Pinpoint the cell where the given text exists, returning its (x, y) midpoint coordinate. 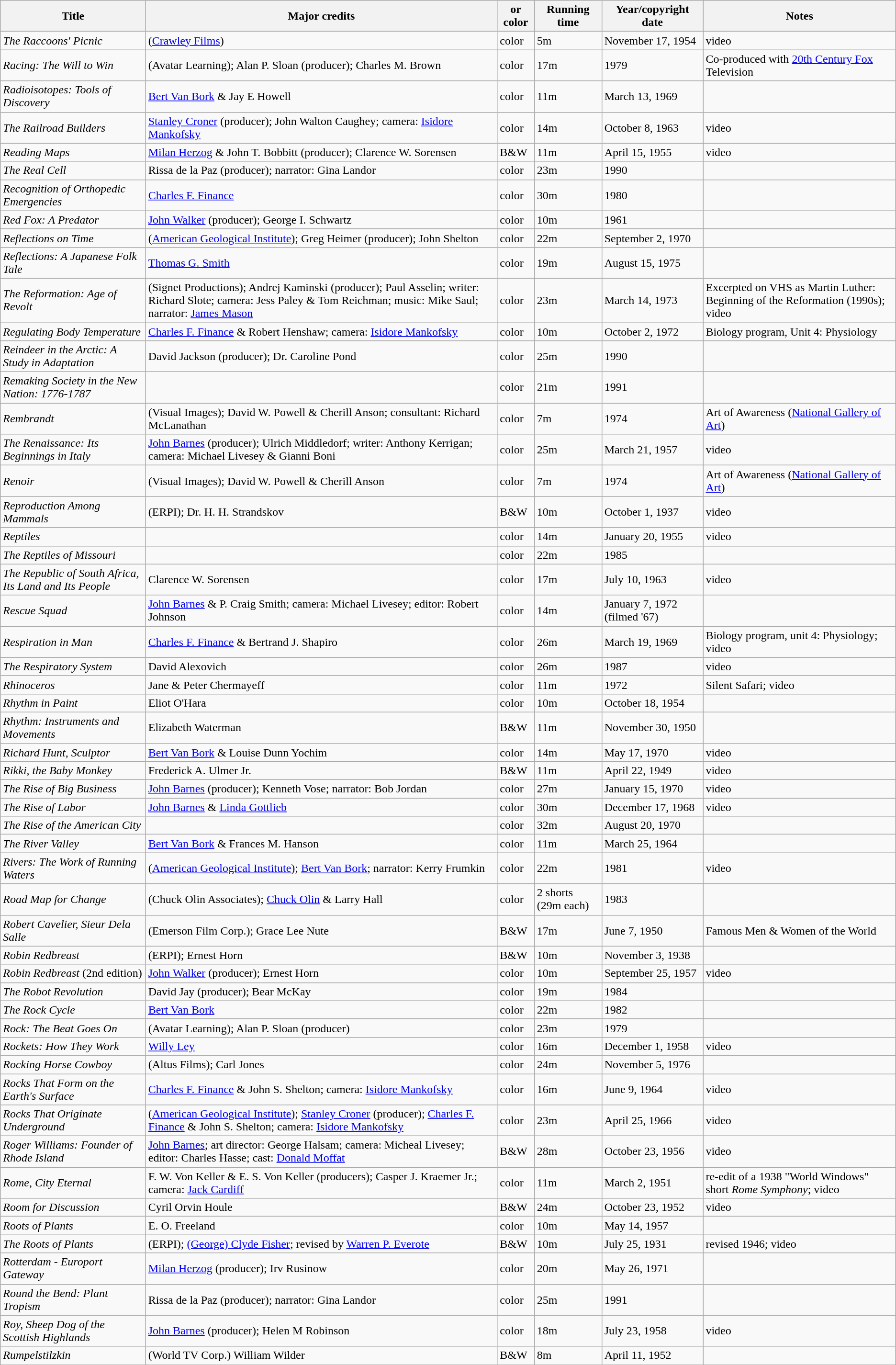
Roy, Sheep Dog of the Scottish Highlands (73, 1331)
Rock: The Beat Goes On (73, 1028)
Biology program, unit 4: Physiology; video (799, 642)
November 3, 1938 (652, 955)
December 17, 1968 (652, 807)
Respiration in Man (73, 642)
Famous Men & Women of the World (799, 931)
The Reptiles of Missouri (73, 555)
21m (568, 388)
Rocks That Form on the Earth's Surface (73, 1089)
The Railroad Builders (73, 127)
The Raccoons' Picnic (73, 41)
re-edit of a 1938 "World Windows" short Rome Symphony; video (799, 1183)
September 25, 1957 (652, 973)
July 10, 1963 (652, 579)
John Walker (producer); George I. Schwartz (322, 220)
(Altus Films); Carl Jones (322, 1064)
1980 (652, 195)
E. O. Freeland (322, 1226)
1982 (652, 1010)
May 26, 1971 (652, 1269)
Reproduction Among Mammals (73, 512)
Title (73, 16)
Rumpelstilzkin (73, 1355)
January 15, 1970 (652, 789)
The Reformation: Age of Revolt (73, 300)
July 25, 1931 (652, 1244)
December 1, 1958 (652, 1046)
October 1, 1937 (652, 512)
Co-produced with 20th Century Fox Television (799, 65)
Rockets: How They Work (73, 1046)
Renoir (73, 481)
(ERPI); Ernest Horn (322, 955)
Rocks That Originate Underground (73, 1120)
Frederick A. Ulmer Jr. (322, 771)
David Alexovich (322, 666)
2 shorts (29m each) (568, 899)
Charles F. Finance & Bertrand J. Shapiro (322, 642)
revised 1946; video (799, 1244)
Charles F. Finance (322, 195)
Roots of Plants (73, 1226)
Robin Redbreast (2nd edition) (73, 973)
Bert Van Bork (322, 1010)
Eliot O'Hara (322, 703)
March 25, 1964 (652, 844)
Silent Safari; video (799, 685)
(American Geological Institute); Bert Van Bork; narrator: Kerry Frumkin (322, 869)
(World TV Corp.) William Wilder (322, 1355)
August 20, 1970 (652, 825)
Regulating Body Temperature (73, 332)
Charles F. Finance & Robert Henshaw; camera: Isidore Mankofsky (322, 332)
5m (568, 41)
27m (568, 789)
Round the Bend: Plant Tropism (73, 1299)
1987 (652, 666)
(ERPI); (George) Clyde Fisher; revised by Warren P. Everote (322, 1244)
October 18, 1954 (652, 703)
18m (568, 1331)
June 9, 1964 (652, 1089)
Recognition of Orthopedic Emergencies (73, 195)
August 15, 1975 (652, 262)
Willy Ley (322, 1046)
John Barnes (producer); Ulrich Middledorf; writer: Anthony Kerrigan; camera: Michael Livesey & Gianni Boni (322, 450)
Milan Herzog (producer); Irv Rusinow (322, 1269)
The Roots of Plants (73, 1244)
Major credits (322, 16)
March 14, 1973 (652, 300)
March 13, 1969 (652, 97)
1984 (652, 992)
or color (516, 16)
David Jackson (producer); Dr. Caroline Pond (322, 356)
The Rise of Labor (73, 807)
Cyril Orvin Houle (322, 1207)
Year/copyright date (652, 16)
Reindeer in the Arctic: A Study in Adaptation (73, 356)
Rocking Horse Cowboy (73, 1064)
Rembrandt (73, 418)
Rhythm: Instruments and Movements (73, 728)
John Walker (producer); Ernest Horn (322, 973)
Rhythm in Paint (73, 703)
April 15, 1955 (652, 152)
Excerpted on VHS as Martin Luther: Beginning of the Reformation (1990s); video (799, 300)
(ERPI); Dr. H. H. Strandskov (322, 512)
Reading Maps (73, 152)
John Barnes (producer); Helen M Robinson (322, 1331)
May 17, 1970 (652, 752)
(Crawley Films) (322, 41)
(Visual Images); David W. Powell & Cherill Anson; consultant: Richard McLanathan (322, 418)
The Respiratory System (73, 666)
Jane & Peter Chermayeff (322, 685)
Stanley Croner (producer); John Walton Caughey; camera: Isidore Mankofsky (322, 127)
The Republic of South Africa, Its Land and Its People (73, 579)
John Barnes; art director: George Halsam; camera: Micheal Livesey; editor: Charles Hasse; cast: Donald Moffat (322, 1152)
Milan Herzog & John T. Bobbitt (producer); Clarence W. Sorensen (322, 152)
June 7, 1950 (652, 931)
Rikki, the Baby Monkey (73, 771)
John Barnes & P. Craig Smith; camera: Michael Livesey; editor: Robert Johnson (322, 611)
January 7, 1972 (filmed '67) (652, 611)
The Rise of Big Business (73, 789)
Room for Discussion (73, 1207)
Notes (799, 16)
March 19, 1969 (652, 642)
Roger Williams: Founder of Rhode Island (73, 1152)
Rotterdam - Europort Gateway (73, 1269)
Biology program, Unit 4: Physiology (799, 332)
Rivers: The Work of Running Waters (73, 869)
(Chuck Olin Associates); Chuck Olin & Larry Hall (322, 899)
Bert Van Bork & Louise Dunn Yochim (322, 752)
1972 (652, 685)
Thomas G. Smith (322, 262)
(Avatar Learning); Alan P. Sloan (producer); Charles M. Brown (322, 65)
Reptiles (73, 537)
October 23, 1952 (652, 1207)
November 30, 1950 (652, 728)
Rhinoceros (73, 685)
The River Valley (73, 844)
The Robot Revolution (73, 992)
November 5, 1976 (652, 1064)
Reflections: A Japanese Folk Tale (73, 262)
1983 (652, 899)
October 2, 1972 (652, 332)
1985 (652, 555)
The Rock Cycle (73, 1010)
July 23, 1958 (652, 1331)
Bert Van Bork & Jay E Howell (322, 97)
March 21, 1957 (652, 450)
Road Map for Change (73, 899)
28m (568, 1152)
Elizabeth Waterman (322, 728)
(American Geological Institute); Greg Heimer (producer); John Shelton (322, 238)
November 17, 1954 (652, 41)
Clarence W. Sorensen (322, 579)
May 14, 1957 (652, 1226)
Robin Redbreast (73, 955)
January 20, 1955 (652, 537)
1981 (652, 869)
The Rise of the American City (73, 825)
Running time (568, 16)
(Visual Images); David W. Powell & Cherill Anson (322, 481)
Rescue Squad (73, 611)
October 23, 1956 (652, 1152)
20m (568, 1269)
October 8, 1963 (652, 127)
John Barnes & Linda Gottlieb (322, 807)
(American Geological Institute); Stanley Croner (producer); Charles F. Finance & John S. Shelton; camera: Isidore Mankofsky (322, 1120)
The Real Cell (73, 170)
Rome, City Eternal (73, 1183)
September 2, 1970 (652, 238)
Bert Van Bork & Frances M. Hanson (322, 844)
Reflections on Time (73, 238)
The Renaissance: Its Beginnings in Italy (73, 450)
Red Fox: A Predator (73, 220)
Richard Hunt, Sculptor (73, 752)
32m (568, 825)
(Emerson Film Corp.); Grace Lee Nute (322, 931)
Radioisotopes: Tools of Discovery (73, 97)
April 25, 1966 (652, 1120)
1961 (652, 220)
(Avatar Learning); Alan P. Sloan (producer) (322, 1028)
April 22, 1949 (652, 771)
8m (568, 1355)
Charles F. Finance & John S. Shelton; camera: Isidore Mankofsky (322, 1089)
March 2, 1951 (652, 1183)
F. W. Von Keller & E. S. Von Keller (producers); Casper J. Kraemer Jr.; camera: Jack Cardiff (322, 1183)
April 11, 1952 (652, 1355)
David Jay (producer); Bear McKay (322, 992)
John Barnes (producer); Kenneth Vose; narrator: Bob Jordan (322, 789)
Racing: The Will to Win (73, 65)
Remaking Society in the New Nation: 1776-1787 (73, 388)
Robert Cavelier, Sieur Dela Salle (73, 931)
